Search for the cell housing the specified text and yield its [X, Y] center coordinate. 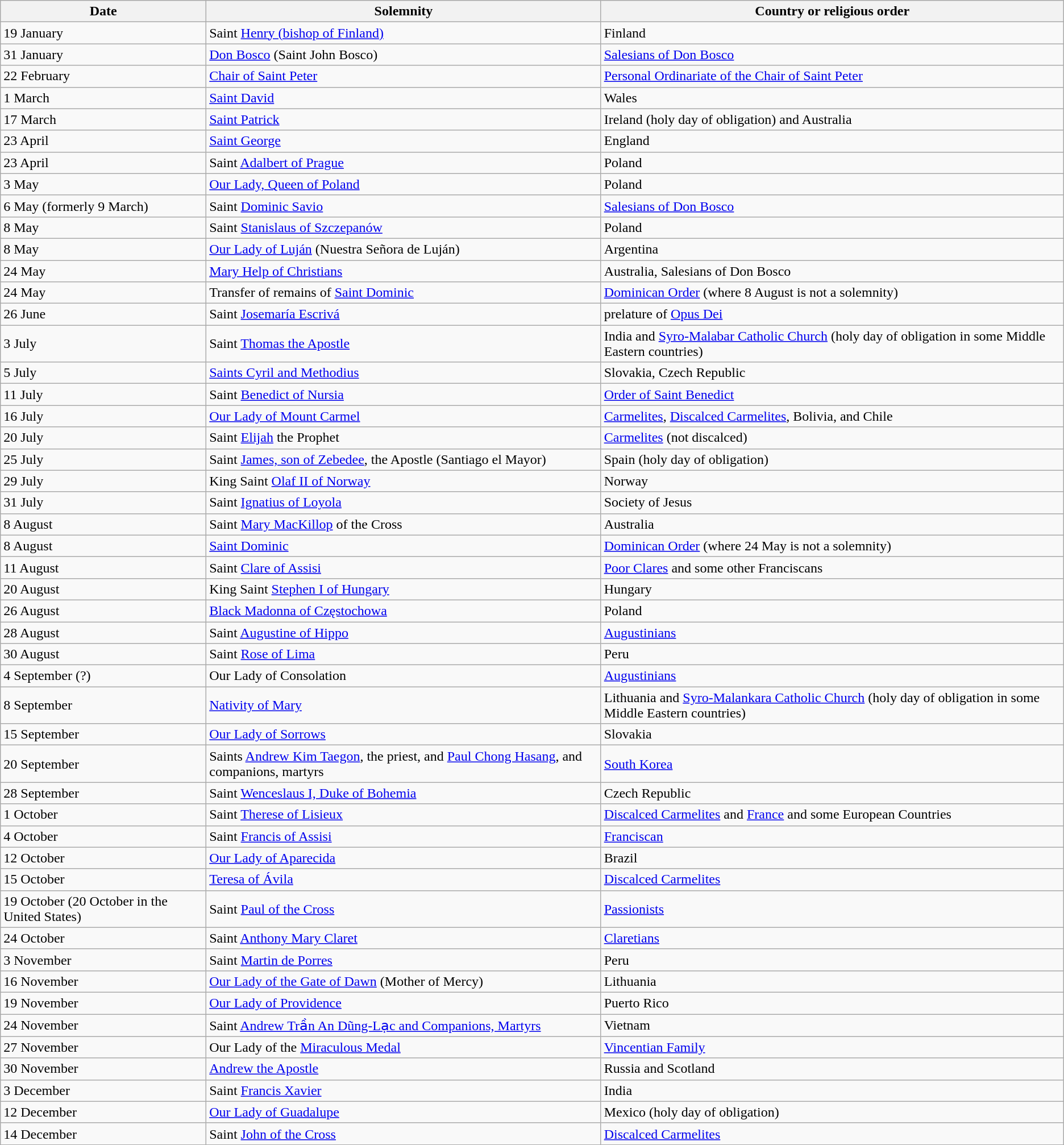
Our Lady of Providence [404, 1003]
15 October [103, 880]
Saint Francis of Assisi [404, 836]
Norway [832, 481]
Saint Ignatius of Loyola [404, 503]
Saint Patrick [404, 119]
3 December [103, 1090]
Saint Adalbert of Prague [404, 163]
Transfer of remains of Saint Dominic [404, 293]
20 July [103, 438]
Our Lady of Guadalupe [404, 1112]
24 October [103, 938]
Black Madonna of Częstochowa [404, 611]
14 December [103, 1134]
Brazil [832, 858]
Lithuania and Syro-Malankara Catholic Church (holy day of obligation in some Middle Eastern countries) [832, 705]
16 July [103, 416]
Carmelites (not discalced) [832, 438]
Saint Clare of Assisi [404, 567]
Dominican Order (where 24 May is not a solemnity) [832, 546]
Nativity of Mary [404, 705]
Our Lady of Aparecida [404, 858]
26 June [103, 314]
16 November [103, 981]
Saint John of the Cross [404, 1134]
Saint Henry (bishop of Finland) [404, 33]
Don Bosco (Saint John Bosco) [404, 55]
20 September [103, 764]
Our Lady of the Gate of Dawn (Mother of Mercy) [404, 981]
England [832, 141]
26 August [103, 611]
31 July [103, 503]
19 January [103, 33]
Ireland (holy day of obligation) and Australia [832, 119]
Saints Andrew Kim Taegon, the priest, and Paul Chong Hasang, and companions, martyrs [404, 764]
22 February [103, 76]
28 August [103, 633]
Our Lady, Queen of Poland [404, 184]
Saint George [404, 141]
1 March [103, 98]
Saint Francis Xavier [404, 1090]
Slovakia, Czech Republic [832, 373]
8 September [103, 705]
Claretians [832, 938]
Saint Dominic Savio [404, 206]
30 November [103, 1069]
India and Syro-Malabar Catholic Church (holy day of obligation in some Middle Eastern countries) [832, 343]
Finland [832, 33]
Saint Anthony Mary Claret [404, 938]
King Saint Stephen I of Hungary [404, 589]
3 May [103, 184]
25 July [103, 459]
5 July [103, 373]
King Saint Olaf II of Norway [404, 481]
19 October (20 October in the United States) [103, 908]
prelature of Opus Dei [832, 314]
Personal Ordinariate of the Chair of Saint Peter [832, 76]
India [832, 1090]
Our Lady of Mount Carmel [404, 416]
Russia and Scotland [832, 1069]
Slovakia [832, 735]
Poor Clares and some other Franciscans [832, 567]
Vincentian Family [832, 1047]
Saint Therese of Lisieux [404, 815]
Mexico (holy day of obligation) [832, 1112]
Saint Stanislaus of Szczepanów [404, 227]
19 November [103, 1003]
Andrew the Apostle [404, 1069]
24 November [103, 1026]
Spain (holy day of obligation) [832, 459]
Saint Martin de Porres [404, 960]
Wales [832, 98]
12 October [103, 858]
1 October [103, 815]
Mary Help of Christians [404, 271]
3 July [103, 343]
Saint Mary MacKillop of the Cross [404, 524]
3 November [103, 960]
Saint James, son of Zebedee, the Apostle (Santiago el Mayor) [404, 459]
Saint Andrew Trần An Dũng-Lạc and Companions, Martyrs [404, 1026]
27 November [103, 1047]
Society of Jesus [832, 503]
Argentina [832, 249]
Country or religious order [832, 11]
Hungary [832, 589]
Saint Paul of the Cross [404, 908]
Saint Rose of Lima [404, 654]
Saints Cyril and Methodius [404, 373]
Carmelites, Discalced Carmelites, Bolivia, and Chile [832, 416]
4 October [103, 836]
6 May (formerly 9 March) [103, 206]
Date [103, 11]
30 August [103, 654]
Teresa of Ávila [404, 880]
20 August [103, 589]
Our Lady of Consolation [404, 676]
15 September [103, 735]
Czech Republic [832, 793]
Dominican Order (where 8 August is not a solemnity) [832, 293]
31 January [103, 55]
Franciscan [832, 836]
17 March [103, 119]
29 July [103, 481]
Our Lady of Sorrows [404, 735]
Discalced Carmelites and France and some European Countries [832, 815]
Our Lady of Luján (Nuestra Señora de Luján) [404, 249]
4 September (?) [103, 676]
Saint Wenceslaus I, Duke of Bohemia [404, 793]
Saint David [404, 98]
11 July [103, 395]
Lithuania [832, 981]
Saint Elijah the Prophet [404, 438]
Saint Benedict of Nursia [404, 395]
Order of Saint Benedict [832, 395]
28 September [103, 793]
Solemnity [404, 11]
South Korea [832, 764]
Vietnam [832, 1026]
Our Lady of the Miraculous Medal [404, 1047]
Chair of Saint Peter [404, 76]
Saint Augustine of Hippo [404, 633]
Saint Thomas the Apostle [404, 343]
11 August [103, 567]
Australia [832, 524]
Puerto Rico [832, 1003]
12 December [103, 1112]
Australia, Salesians of Don Bosco [832, 271]
Saint Dominic [404, 546]
Saint Josemaría Escrivá [404, 314]
Passionists [832, 908]
